Extract the [x, y] coordinate from the center of the cell holding the provided text.  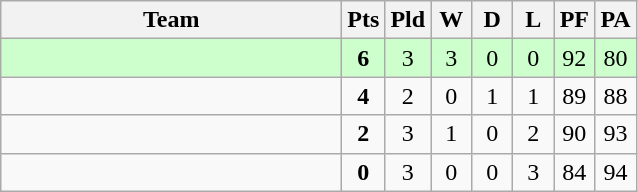
PF [574, 20]
88 [616, 96]
84 [574, 172]
D [492, 20]
Pts [364, 20]
4 [364, 96]
94 [616, 172]
PA [616, 20]
L [534, 20]
93 [616, 134]
92 [574, 58]
90 [574, 134]
W [452, 20]
6 [364, 58]
80 [616, 58]
Pld [408, 20]
Team [172, 20]
89 [574, 96]
